Capture the cell that displays the provided text and extract its (x, y) central coordinate. 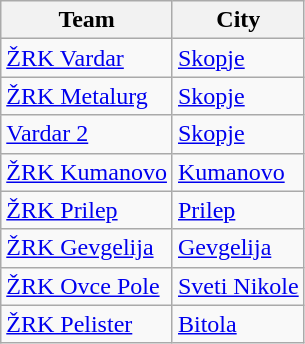
Sveti Nikole (238, 286)
Vardar 2 (87, 134)
Team (87, 20)
ŽRK Metalurg (87, 96)
ŽRK Vardar (87, 58)
Gevgelija (238, 248)
ŽRK Kumanovo (87, 172)
Bitola (238, 324)
ŽRK Pelister (87, 324)
ŽRK Ovce Pole (87, 286)
Kumanovo (238, 172)
Prilep (238, 210)
ŽRK Gevgelija (87, 248)
City (238, 20)
ŽRK Prilep (87, 210)
